Provide the [x, y] coordinate of the cell's center where the given text is located.  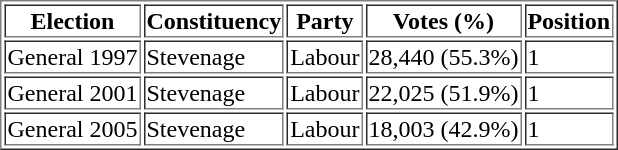
Election [72, 20]
General 1997 [72, 56]
Votes (%) [443, 20]
Constituency [214, 20]
22,025 (51.9%) [443, 92]
General 2001 [72, 92]
18,003 (42.9%) [443, 128]
28,440 (55.3%) [443, 56]
Position [568, 20]
General 2005 [72, 128]
Party [324, 20]
